Pinpoint the cell where the given text exists, returning its [X, Y] midpoint coordinate. 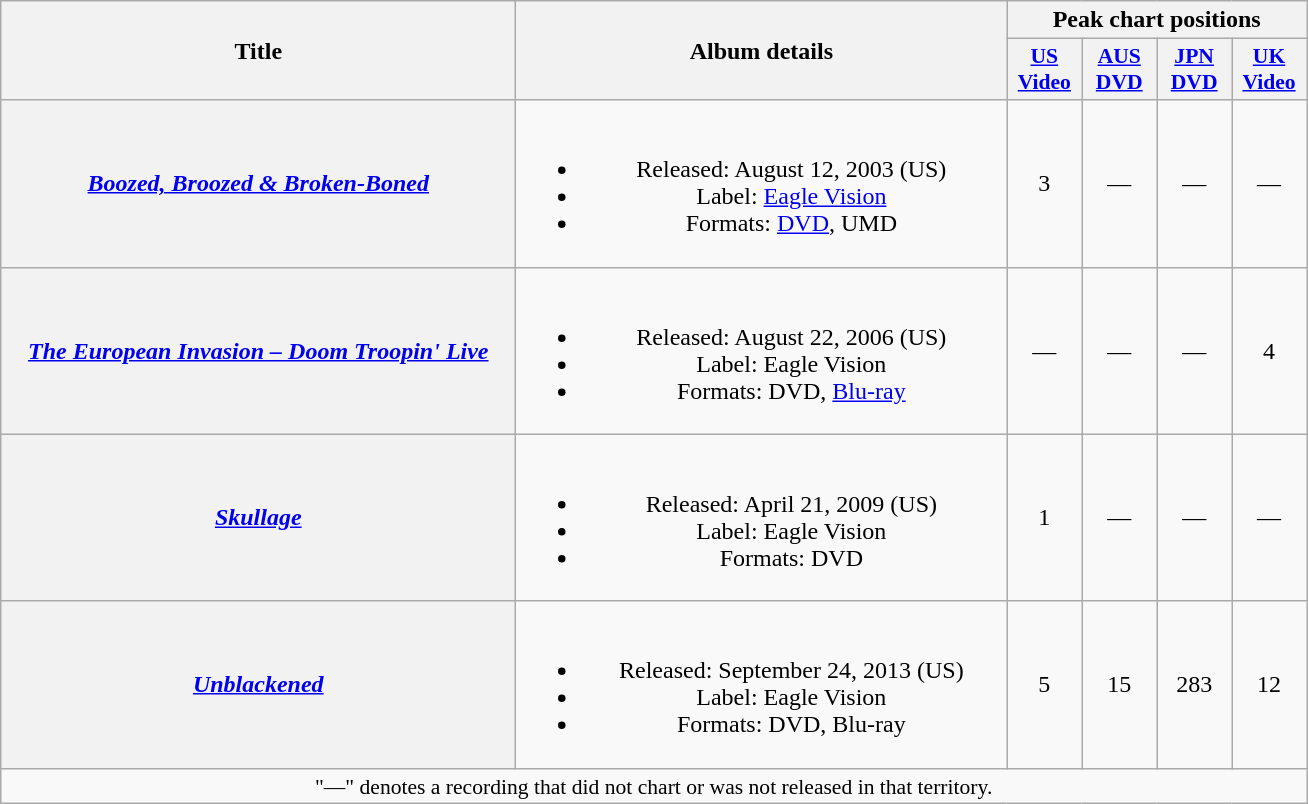
Released: September 24, 2013 (US)Label: Eagle VisionFormats: DVD, Blu-ray [762, 684]
1 [1044, 518]
Skullage [258, 518]
JPNDVD [1194, 70]
3 [1044, 184]
Released: April 21, 2009 (US)Label: Eagle VisionFormats: DVD [762, 518]
USVideo [1044, 70]
"—" denotes a recording that did not chart or was not released in that territory. [654, 786]
AUSDVD [1120, 70]
Album details [762, 50]
5 [1044, 684]
The European Invasion – Doom Troopin' Live [258, 350]
12 [1270, 684]
4 [1270, 350]
Boozed, Broozed & Broken-Boned [258, 184]
Peak chart positions [1157, 20]
Title [258, 50]
15 [1120, 684]
Released: August 12, 2003 (US)Label: Eagle VisionFormats: DVD, UMD [762, 184]
UKVideo [1270, 70]
Released: August 22, 2006 (US)Label: Eagle VisionFormats: DVD, Blu-ray [762, 350]
Unblackened [258, 684]
283 [1194, 684]
